For the text-containing cell, return its midpoint in (x, y) coordinate format. 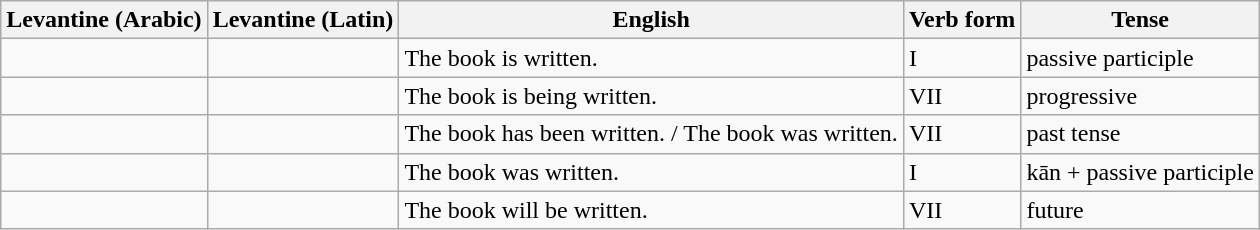
The book is written. (652, 58)
Levantine (Arabic) (104, 20)
English (652, 20)
kān + passive participle (1140, 172)
passive participle (1140, 58)
The book was written. (652, 172)
future (1140, 210)
The book will be written. (652, 210)
progressive (1140, 96)
Verb form (962, 20)
past tense (1140, 134)
Tense (1140, 20)
Levantine (Latin) (303, 20)
The book has been written. / The book was written. (652, 134)
The book is being written. (652, 96)
